Detect which cell encompasses the target text, then output its [X, Y] center coordinate. 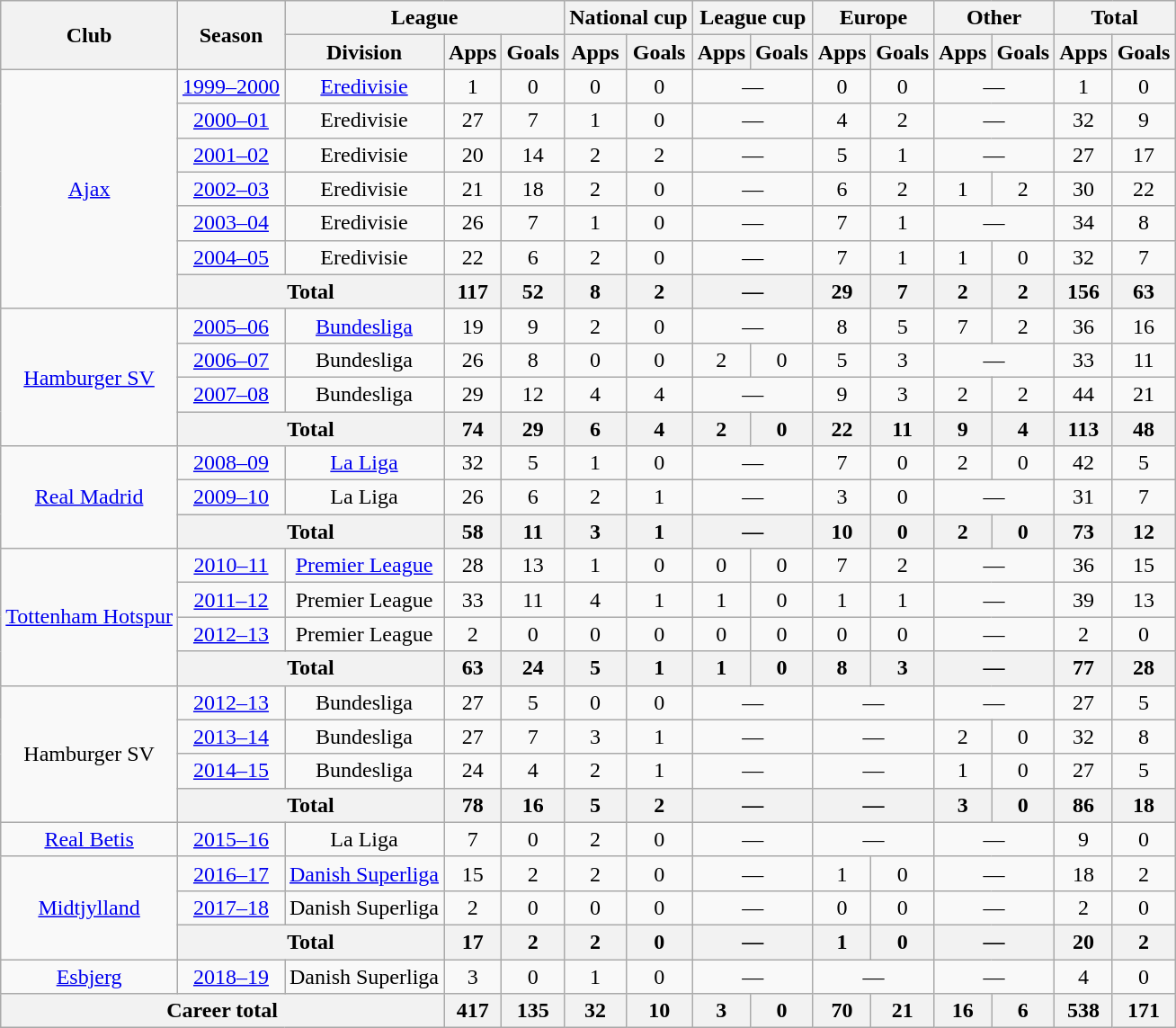
Club [90, 35]
2013–14 [230, 737]
2002–03 [230, 189]
30 [1083, 189]
34 [1083, 223]
117 [473, 291]
2005–06 [230, 326]
73 [1083, 532]
2009–10 [230, 497]
2014–15 [230, 771]
14 [533, 155]
156 [1083, 291]
National cup [628, 18]
Real Madrid [90, 497]
2010–11 [230, 566]
2006–07 [230, 360]
77 [1083, 668]
39 [1083, 600]
86 [1083, 805]
Division [363, 52]
417 [473, 1011]
2008–09 [230, 463]
Season [230, 35]
538 [1083, 1011]
58 [473, 532]
78 [473, 805]
Career total [223, 1011]
2018–19 [230, 976]
2015–16 [230, 839]
Europe [873, 18]
171 [1144, 1011]
League [424, 18]
2001–02 [230, 155]
2017–18 [230, 907]
48 [1144, 429]
Other [994, 18]
31 [1083, 497]
2016–17 [230, 873]
70 [842, 1011]
Ajax [90, 189]
113 [1083, 429]
74 [473, 429]
19 [473, 326]
2003–04 [230, 223]
135 [533, 1011]
2000–01 [230, 121]
2004–05 [230, 257]
Real Betis [90, 839]
Tottenham Hotspur [90, 617]
2011–12 [230, 600]
44 [1083, 394]
1999–2000 [230, 86]
League cup [753, 18]
42 [1083, 463]
Midtjylland [90, 907]
52 [533, 291]
2007–08 [230, 394]
Esbjerg [90, 976]
